Detect which cell encompasses the target text, then output its (x, y) center coordinate. 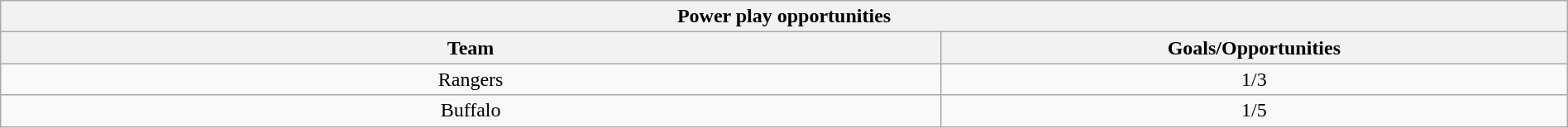
Power play opportunities (784, 17)
1/3 (1254, 79)
Rangers (471, 79)
Buffalo (471, 111)
1/5 (1254, 111)
Goals/Opportunities (1254, 48)
Team (471, 48)
